Return the [x, y] coordinate for the center point of the cell that contains the specified text.  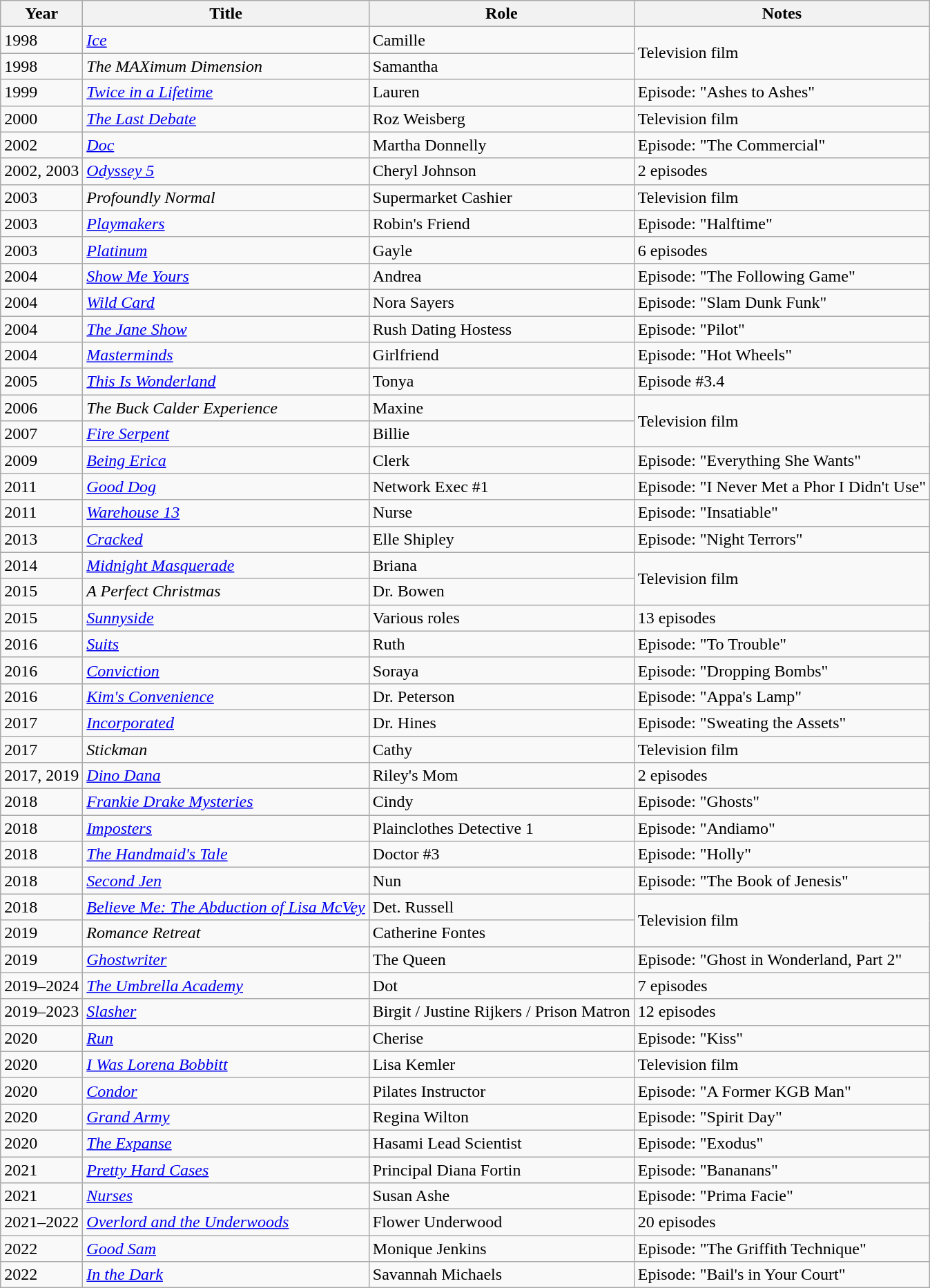
1999 [41, 92]
Monique Jenkins [501, 1249]
Dr. Peterson [501, 696]
Episode: "Hot Wheels" [782, 355]
Ice [226, 40]
2013 [41, 539]
Kim's Convenience [226, 696]
Role [501, 14]
The Last Debate [226, 119]
Year [41, 14]
2019–2023 [41, 1012]
2007 [41, 434]
Billie [501, 434]
Ruth [501, 644]
Episode: "The Griffith Technique" [782, 1249]
The Jane Show [226, 329]
Dot [501, 986]
Imposters [226, 828]
Episode: "Bail's in Your Court" [782, 1275]
Episode: "To Trouble" [782, 644]
The Umbrella Academy [226, 986]
Episode: "Prima Facie" [782, 1196]
Episode: "The Book of Jenesis" [782, 881]
Warehouse 13 [226, 513]
Playmakers [226, 224]
Episode: "Pilot" [782, 329]
Incorporated [226, 723]
Rush Dating Hostess [501, 329]
Nurses [226, 1196]
2014 [41, 565]
A Perfect Christmas [226, 592]
2005 [41, 382]
Briana [501, 565]
In the Dark [226, 1275]
Cherise [501, 1038]
Frankie Drake Mysteries [226, 802]
Plainclothes Detective 1 [501, 828]
Susan Ashe [501, 1196]
12 episodes [782, 1012]
Suits [226, 644]
Pilates Instructor [501, 1091]
Nora Sayers [501, 302]
Maxine [501, 408]
Roz Weisberg [501, 119]
Doc [226, 145]
Dino Dana [226, 776]
Cracked [226, 539]
Episode: "Ashes to Ashes" [782, 92]
Episode: "Exodus" [782, 1143]
Riley's Mom [501, 776]
Lisa Kemler [501, 1064]
Fire Serpent [226, 434]
Episode: "Halftime" [782, 224]
Episode: "Slam Dunk Funk" [782, 302]
Hasami Lead Scientist [501, 1143]
Episode: "Ghosts" [782, 802]
Conviction [226, 670]
The Buck Calder Experience [226, 408]
Episode: "Holly" [782, 855]
Masterminds [226, 355]
Episode: "Sweating the Assets" [782, 723]
Dr. Bowen [501, 592]
Sunnyside [226, 618]
Episode: "The Commercial" [782, 145]
Wild Card [226, 302]
The MAXimum Dimension [226, 66]
Twice in a Lifetime [226, 92]
Camille [501, 40]
Stickman [226, 749]
Andrea [501, 276]
2017, 2019 [41, 776]
Supermarket Cashier [501, 197]
Run [226, 1038]
Robin's Friend [501, 224]
Samantha [501, 66]
Cathy [501, 749]
Odyssey 5 [226, 171]
Clerk [501, 460]
Soraya [501, 670]
Episode: "Appa's Lamp" [782, 696]
Tonya [501, 382]
Elle Shipley [501, 539]
Network Exec #1 [501, 487]
Romance Retreat [226, 933]
Notes [782, 14]
Episode: "Spirit Day" [782, 1117]
Doctor #3 [501, 855]
Episode: "The Following Game" [782, 276]
Catherine Fontes [501, 933]
Ghostwriter [226, 959]
Various roles [501, 618]
Cheryl Johnson [501, 171]
20 episodes [782, 1222]
Believe Me: The Abduction of Lisa McVey [226, 907]
Episode #3.4 [782, 382]
Episode: "Insatiable" [782, 513]
Det. Russell [501, 907]
Condor [226, 1091]
Cindy [501, 802]
Nurse [501, 513]
Grand Army [226, 1117]
Episode: "Bananans" [782, 1170]
Show Me Yours [226, 276]
6 episodes [782, 250]
Gayle [501, 250]
Principal Diana Fortin [501, 1170]
Lauren [501, 92]
Regina Wilton [501, 1117]
Episode: "I Never Met a Phor I Didn't Use" [782, 487]
Second Jen [226, 881]
Episode: "Everything She Wants" [782, 460]
Nun [501, 881]
Platinum [226, 250]
Midnight Masquerade [226, 565]
Savannah Michaels [501, 1275]
Good Dog [226, 487]
Good Sam [226, 1249]
2021–2022 [41, 1222]
Birgit / Justine Rijkers / Prison Matron [501, 1012]
Profoundly Normal [226, 197]
The Handmaid's Tale [226, 855]
2006 [41, 408]
Slasher [226, 1012]
Episode: "Andiamo" [782, 828]
Flower Underwood [501, 1222]
Episode: "A Former KGB Man" [782, 1091]
Overlord and the Underwoods [226, 1222]
13 episodes [782, 618]
2002, 2003 [41, 171]
Episode: "Kiss" [782, 1038]
Girlfriend [501, 355]
2019–2024 [41, 986]
This Is Wonderland [226, 382]
Episode: "Night Terrors" [782, 539]
2000 [41, 119]
7 episodes [782, 986]
2009 [41, 460]
Title [226, 14]
Dr. Hines [501, 723]
The Queen [501, 959]
2002 [41, 145]
Episode: "Ghost in Wonderland, Part 2" [782, 959]
Episode: "Dropping Bombs" [782, 670]
Martha Donnelly [501, 145]
I Was Lorena Bobbitt [226, 1064]
The Expanse [226, 1143]
Being Erica [226, 460]
Pretty Hard Cases [226, 1170]
